Return [x, y] of the center of cell containing provided text 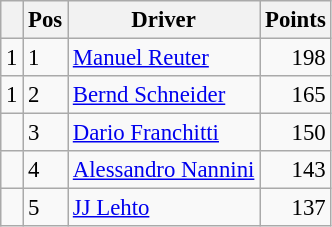
Driver [164, 20]
Points [296, 20]
198 [296, 58]
4 [46, 170]
Pos [46, 20]
2 [46, 95]
143 [296, 170]
JJ Lehto [164, 208]
Alessandro Nannini [164, 170]
150 [296, 133]
Bernd Schneider [164, 95]
Dario Franchitti [164, 133]
3 [46, 133]
5 [46, 208]
137 [296, 208]
165 [296, 95]
Manuel Reuter [164, 58]
